Find where the given text appears and provide that cell's center as [X, Y] coordinate. 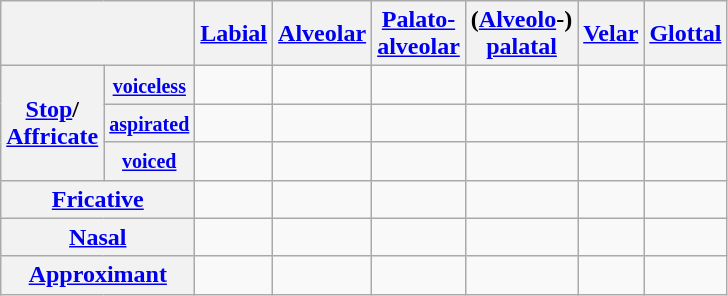
Approximant [98, 275]
voiced [150, 161]
Palato-alveolar [419, 34]
(Alveolo-)palatal [521, 34]
Nasal [98, 237]
Alveolar [322, 34]
Fricative [98, 199]
aspirated [150, 123]
voiceless [150, 85]
Labial [234, 34]
Velar [611, 34]
Glottal [686, 34]
Stop/Affricate [52, 123]
